Scan for the cell matching the given text and deliver its (x, y) coordinate at center. 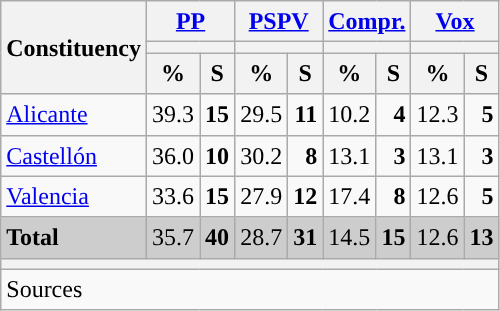
PSPV (279, 22)
Compr. (367, 22)
31 (306, 238)
12 (306, 196)
14.5 (350, 238)
30.2 (262, 156)
10.2 (350, 114)
Vox (455, 22)
39.3 (172, 114)
33.6 (172, 196)
11 (306, 114)
PP (190, 22)
12.3 (438, 114)
40 (218, 238)
17.4 (350, 196)
13 (482, 238)
29.5 (262, 114)
Total (74, 238)
36.0 (172, 156)
28.7 (262, 238)
Alicante (74, 114)
Valencia (74, 196)
Constituency (74, 48)
Sources (250, 290)
35.7 (172, 238)
27.9 (262, 196)
4 (394, 114)
10 (218, 156)
Castellón (74, 156)
